Return [X, Y] of the center of cell containing provided text 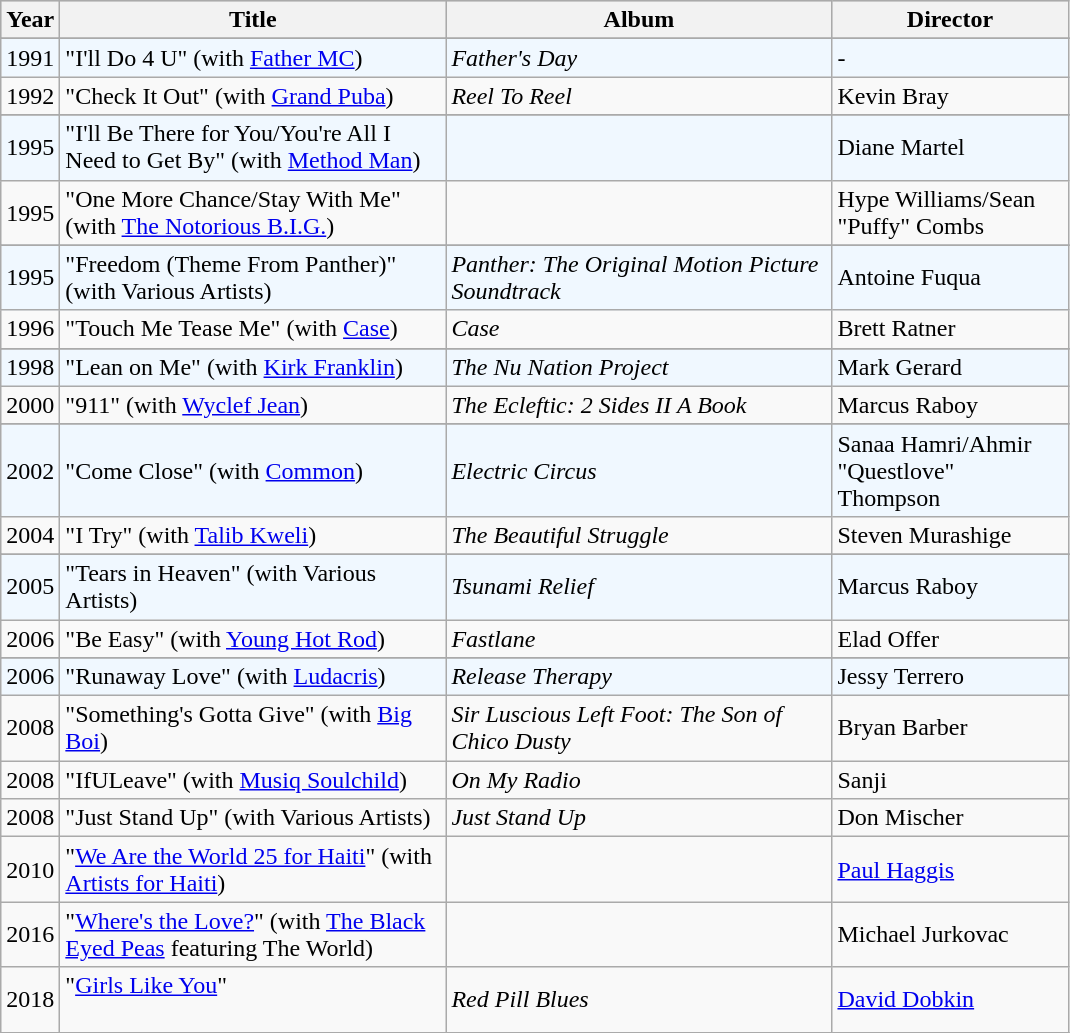
Paul Haggis [950, 870]
Tsunami Relief [639, 586]
Sanaa Hamri/Ahmir "Questlove" Thompson [950, 470]
Elad Offer [950, 639]
"Where's the Love?" (with The Black Eyed Peas featuring The World) [253, 934]
"Touch Me Tease Me" (with Case) [253, 329]
Hype Williams/Sean "Puffy" Combs [950, 212]
Fastlane [639, 639]
Case [639, 329]
Kevin Bray [950, 96]
David Dobkin [950, 1000]
Mark Gerard [950, 367]
Bryan Barber [950, 728]
"One More Chance/Stay With Me" (with The Notorious B.I.G.) [253, 212]
The Nu Nation Project [639, 367]
"I'll Be There for You/You're All I Need to Get By" (with Method Man) [253, 148]
"Tears in Heaven" (with Various Artists) [253, 586]
2005 [30, 586]
"I Try" (with Talib Kweli) [253, 535]
Father's Day [639, 58]
1992 [30, 96]
Sanji [950, 780]
Release Therapy [639, 677]
"Freedom (Theme From Panther)" (with Various Artists) [253, 278]
The Ecleftic: 2 Sides II A Book [639, 405]
1996 [30, 329]
"Check It Out" (with Grand Puba) [253, 96]
- [950, 58]
2000 [30, 405]
"Lean on Me" (with Kirk Franklin) [253, 367]
1998 [30, 367]
Album [639, 20]
Title [253, 20]
"Girls Like You" [253, 1000]
Electric Circus [639, 470]
Steven Murashige [950, 535]
Year [30, 20]
Antoine Fuqua [950, 278]
Just Stand Up [639, 818]
Panther: The Original Motion Picture Soundtrack [639, 278]
Michael Jurkovac [950, 934]
"Just Stand Up" (with Various Artists) [253, 818]
Red Pill Blues [639, 1000]
Brett Ratner [950, 329]
Director [950, 20]
Sir Luscious Left Foot: The Son of Chico Dusty [639, 728]
Diane Martel [950, 148]
2004 [30, 535]
1991 [30, 58]
2010 [30, 870]
"Come Close" (with Common) [253, 470]
Don Mischer [950, 818]
2018 [30, 1000]
"Be Easy" (with Young Hot Rod) [253, 639]
2002 [30, 470]
"911" (with Wyclef Jean) [253, 405]
On My Radio [639, 780]
"Runaway Love" (with Ludacris) [253, 677]
"We Are the World 25 for Haiti" (with Artists for Haiti) [253, 870]
"Something's Gotta Give" (with Big Boi) [253, 728]
"IfULeave" (with Musiq Soulchild) [253, 780]
2016 [30, 934]
The Beautiful Struggle [639, 535]
Jessy Terrero [950, 677]
Reel To Reel [639, 96]
"I'll Do 4 U" (with Father MC) [253, 58]
